Output the [X, Y] coordinate of the center of the cell containing the given text.  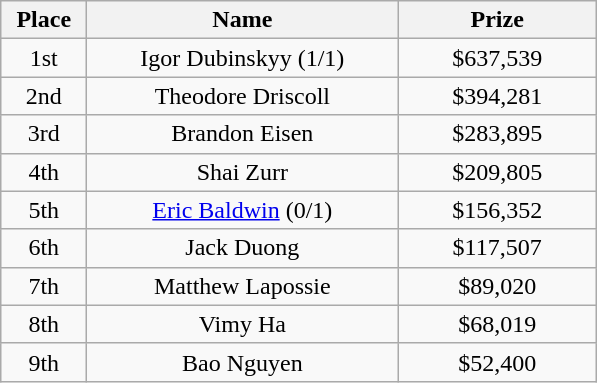
Shai Zurr [242, 172]
$68,019 [498, 324]
Jack Duong [242, 248]
$637,539 [498, 58]
$89,020 [498, 286]
9th [44, 362]
$394,281 [498, 96]
Bao Nguyen [242, 362]
1st [44, 58]
Vimy Ha [242, 324]
Igor Dubinskyy (1/1) [242, 58]
$209,805 [498, 172]
5th [44, 210]
$117,507 [498, 248]
2nd [44, 96]
Matthew Lapossie [242, 286]
4th [44, 172]
7th [44, 286]
8th [44, 324]
6th [44, 248]
Prize [498, 20]
Name [242, 20]
3rd [44, 134]
Eric Baldwin (0/1) [242, 210]
$52,400 [498, 362]
$283,895 [498, 134]
Brandon Eisen [242, 134]
Place [44, 20]
$156,352 [498, 210]
Theodore Driscoll [242, 96]
